Return the [x, y] coordinate for the center point of the cell that contains the specified text.  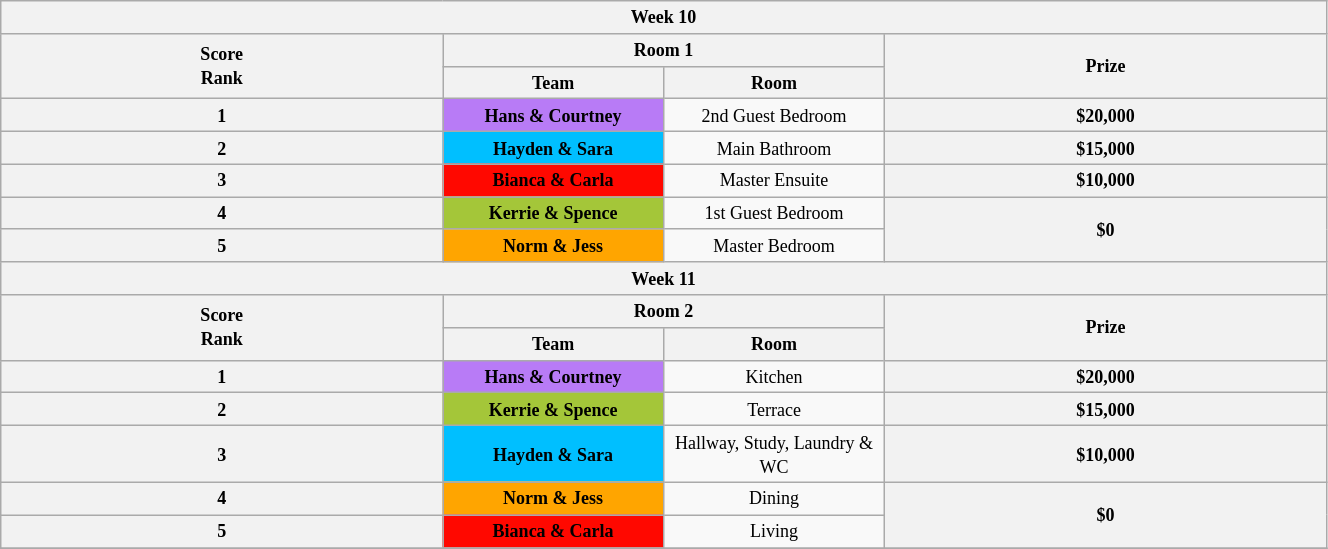
Kitchen [774, 376]
Master Ensuite [774, 180]
Terrace [774, 410]
Master Bedroom [774, 246]
Week 11 [664, 278]
Living [774, 532]
Dining [774, 498]
Hallway, Study, Laundry & WC [774, 454]
Room 1 [664, 50]
2nd Guest Bedroom [774, 116]
Week 10 [664, 18]
Room 2 [664, 312]
1st Guest Bedroom [774, 214]
Main Bathroom [774, 148]
